Capture the cell that displays the provided text and extract its (X, Y) central coordinate. 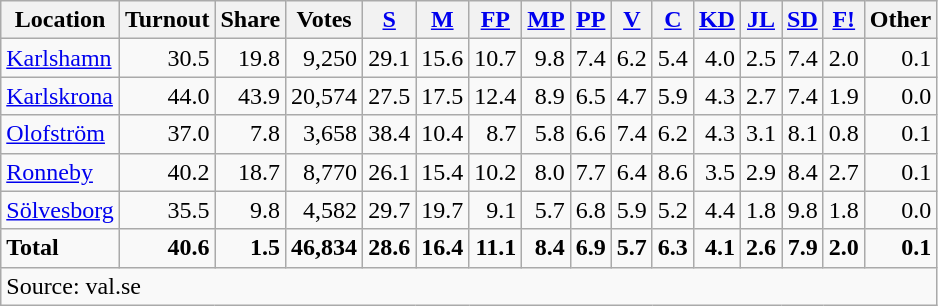
5.4 (672, 58)
12.4 (496, 96)
26.1 (390, 172)
Ronneby (60, 172)
16.4 (442, 248)
4.7 (632, 96)
4,582 (324, 210)
28.6 (390, 248)
S (390, 20)
8.9 (546, 96)
2.6 (760, 248)
V (632, 20)
44.0 (167, 96)
4.4 (716, 210)
Karlskrona (60, 96)
5.2 (672, 210)
Votes (324, 20)
2.5 (760, 58)
FP (496, 20)
38.4 (390, 134)
15.4 (442, 172)
3.1 (760, 134)
JL (760, 20)
6.4 (632, 172)
4.0 (716, 58)
KD (716, 20)
Total (60, 248)
Other (900, 20)
C (672, 20)
Sölvesborg (60, 210)
3.5 (716, 172)
29.7 (390, 210)
2.9 (760, 172)
Turnout (167, 20)
17.5 (442, 96)
19.7 (442, 210)
4.1 (716, 248)
Share (250, 20)
7.7 (590, 172)
PP (590, 20)
6.3 (672, 248)
43.9 (250, 96)
5.8 (546, 134)
10.2 (496, 172)
8.0 (546, 172)
20,574 (324, 96)
8.7 (496, 134)
8.6 (672, 172)
9.1 (496, 210)
27.5 (390, 96)
SD (803, 20)
Source: val.se (469, 286)
29.1 (390, 58)
6.9 (590, 248)
6.6 (590, 134)
8,770 (324, 172)
40.6 (167, 248)
37.0 (167, 134)
10.4 (442, 134)
6.8 (590, 210)
18.7 (250, 172)
19.8 (250, 58)
F! (844, 20)
MP (546, 20)
3,658 (324, 134)
11.1 (496, 248)
7.9 (803, 248)
M (442, 20)
1.9 (844, 96)
6.5 (590, 96)
8.1 (803, 134)
10.7 (496, 58)
40.2 (167, 172)
15.6 (442, 58)
Location (60, 20)
9,250 (324, 58)
1.5 (250, 248)
Karlshamn (60, 58)
46,834 (324, 248)
Olofström (60, 134)
0.8 (844, 134)
30.5 (167, 58)
35.5 (167, 210)
7.8 (250, 134)
